Detect which cell encompasses the target text, then output its (x, y) center coordinate. 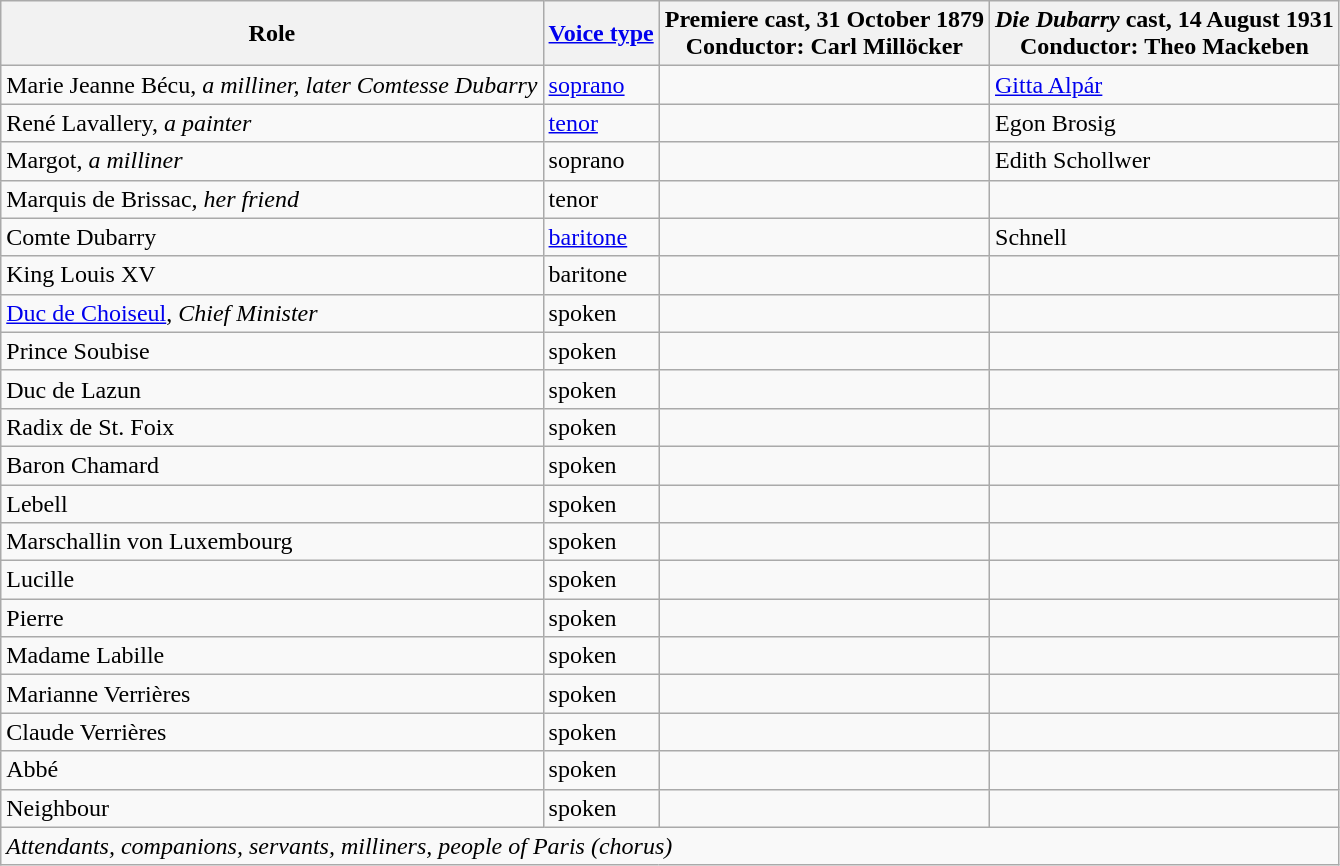
Duc de Lazun (272, 389)
Comte Dubarry (272, 237)
Gitta Alpár (1165, 85)
René Lavallery, a painter (272, 123)
Marschallin von Luxembourg (272, 542)
Prince Soubise (272, 351)
Attendants, companions, servants, milliners, people of Paris (chorus) (670, 846)
Marquis de Brissac, her friend (272, 199)
Margot, a milliner (272, 161)
Die Dubarry cast, 14 August 1931Conductor: Theo Mackeben (1165, 34)
Lebell (272, 503)
Abbé (272, 770)
Duc de Choiseul, Chief Minister (272, 313)
Marie Jeanne Bécu, a milliner, later Comtesse Dubarry (272, 85)
King Louis XV (272, 275)
Premiere cast, 31 October 1879Conductor: Carl Millöcker (824, 34)
Voice type (601, 34)
Egon Brosig (1165, 123)
Role (272, 34)
Madame Labille (272, 656)
Lucille (272, 580)
Edith Schollwer (1165, 161)
Marianne Verrières (272, 694)
Pierre (272, 618)
Claude Verrières (272, 732)
Neighbour (272, 808)
Baron Chamard (272, 465)
Radix de St. Foix (272, 427)
Schnell (1165, 237)
